Search for the cell housing the specified text and yield its (x, y) center coordinate. 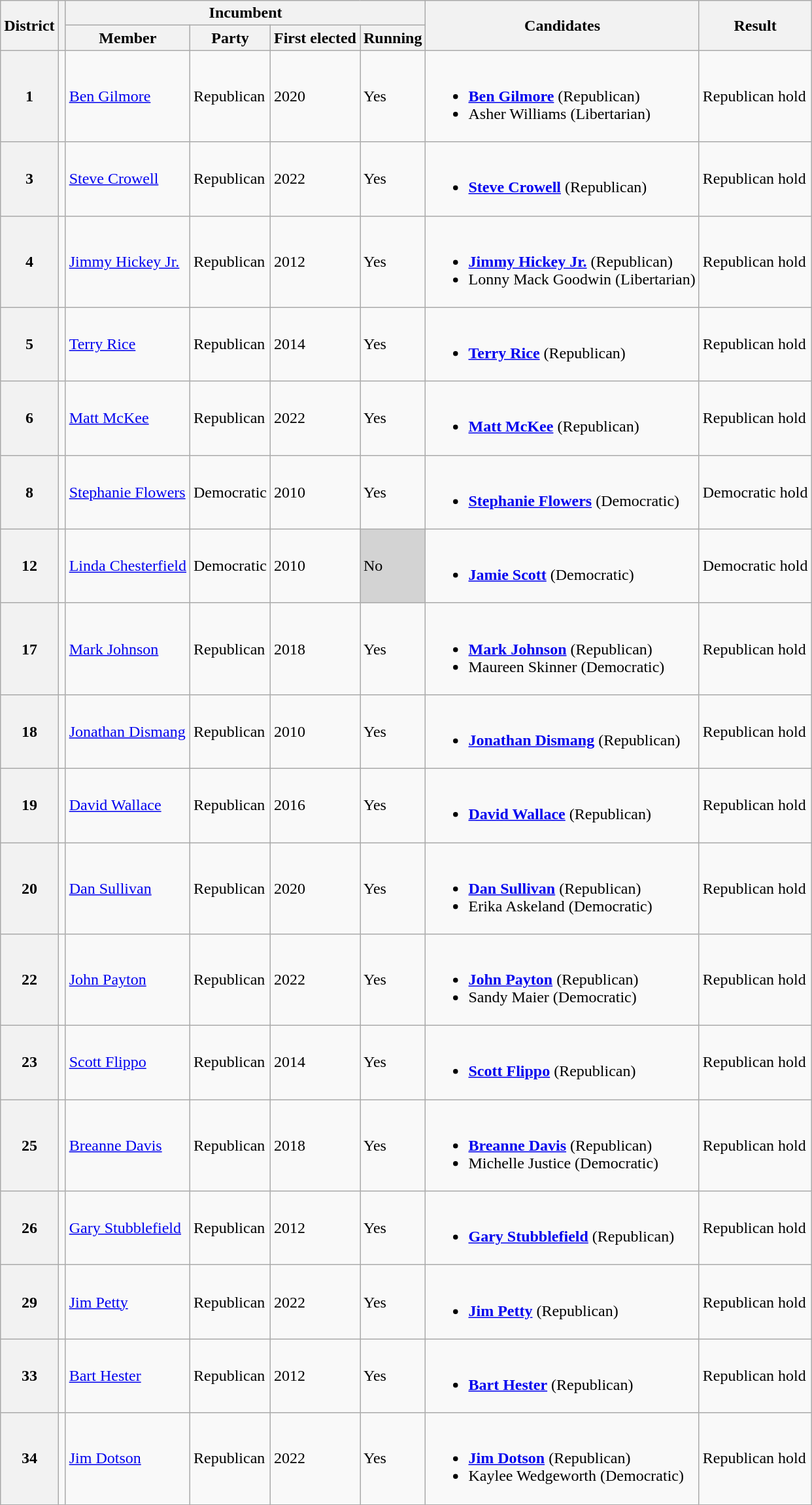
18 (29, 731)
Jonathan Dismang (Republican) (562, 731)
20 (29, 888)
Party (230, 38)
8 (29, 492)
29 (29, 1302)
3 (29, 179)
4 (29, 262)
23 (29, 1063)
25 (29, 1145)
12 (29, 566)
Ben Gilmore (Republican)Asher Williams (Libertarian) (562, 96)
Dan Sullivan (127, 888)
Steve Crowell (Republican) (562, 179)
6 (29, 418)
Bart Hester (127, 1376)
Stephanie Flowers (Democratic) (562, 492)
District (29, 25)
26 (29, 1228)
John Payton (127, 980)
2016 (315, 805)
Mark Johnson (Republican)Maureen Skinner (Democratic) (562, 649)
Bart Hester (Republican) (562, 1376)
Jonathan Dismang (127, 731)
Terry Rice (Republican) (562, 344)
Candidates (562, 25)
Running (392, 38)
Dan Sullivan (Republican)Erika Askeland (Democratic) (562, 888)
Jim Dotson (Republican)Kaylee Wedgeworth (Democratic) (562, 1459)
Steve Crowell (127, 179)
Jimmy Hickey Jr. (Republican)Lonny Mack Goodwin (Libertarian) (562, 262)
Terry Rice (127, 344)
Linda Chesterfield (127, 566)
Jim Petty (Republican) (562, 1302)
Member (127, 38)
First elected (315, 38)
Jim Petty (127, 1302)
Jimmy Hickey Jr. (127, 262)
33 (29, 1376)
David Wallace (127, 805)
Gary Stubblefield (Republican) (562, 1228)
Breanne Davis (Republican)Michelle Justice (Democratic) (562, 1145)
Gary Stubblefield (127, 1228)
Jim Dotson (127, 1459)
Mark Johnson (127, 649)
Ben Gilmore (127, 96)
Result (755, 25)
Stephanie Flowers (127, 492)
Matt McKee (Republican) (562, 418)
5 (29, 344)
David Wallace (Republican) (562, 805)
Matt McKee (127, 418)
No (392, 566)
John Payton (Republican)Sandy Maier (Democratic) (562, 980)
Jamie Scott (Democratic) (562, 566)
17 (29, 649)
Breanne Davis (127, 1145)
Scott Flippo (127, 1063)
Scott Flippo (Republican) (562, 1063)
Incumbent (246, 13)
22 (29, 980)
1 (29, 96)
19 (29, 805)
34 (29, 1459)
